Search for the cell housing the specified text and yield its [x, y] center coordinate. 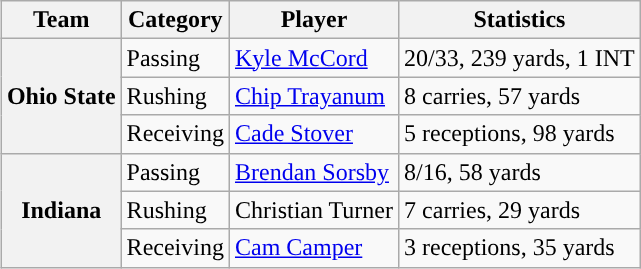
Kyle McCord [314, 58]
Cam Camper [314, 248]
8/16, 58 yards [520, 172]
Ohio State [61, 96]
7 carries, 29 yards [520, 210]
Cade Stover [314, 134]
8 carries, 57 yards [520, 96]
Indiana [61, 210]
Category [175, 20]
3 receptions, 35 yards [520, 248]
Statistics [520, 20]
Christian Turner [314, 210]
Brendan Sorsby [314, 172]
20/33, 239 yards, 1 INT [520, 58]
Player [314, 20]
5 receptions, 98 yards [520, 134]
Chip Trayanum [314, 96]
Team [61, 20]
